Find where the given text appears and provide that cell's center as [x, y] coordinate. 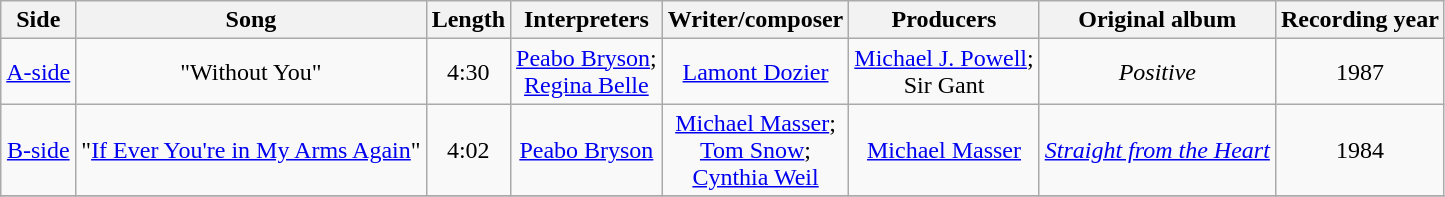
Interpreters [587, 20]
1984 [1360, 150]
Michael Masser;Tom Snow;Cynthia Weil [756, 150]
Song [251, 20]
B-side [38, 150]
4:30 [468, 72]
Michael Masser [944, 150]
Straight from the Heart [1157, 150]
"If Ever You're in My Arms Again" [251, 150]
Producers [944, 20]
A-side [38, 72]
Peabo Bryson [587, 150]
4:02 [468, 150]
Lamont Dozier [756, 72]
Peabo Bryson;Regina Belle [587, 72]
Recording year [1360, 20]
Writer/composer [756, 20]
Length [468, 20]
1987 [1360, 72]
Side [38, 20]
Michael J. Powell;Sir Gant [944, 72]
Positive [1157, 72]
Original album [1157, 20]
"Without You" [251, 72]
